Scan for the cell matching the given text and deliver its (X, Y) coordinate at center. 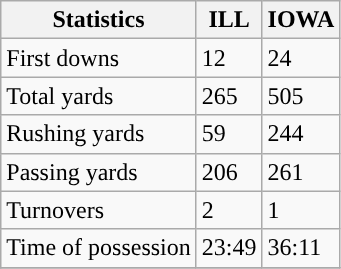
261 (301, 172)
244 (301, 134)
206 (229, 172)
Passing yards (99, 172)
First downs (99, 58)
59 (229, 134)
12 (229, 58)
IOWA (301, 20)
ILL (229, 20)
1 (301, 210)
36:11 (301, 248)
Statistics (99, 20)
23:49 (229, 248)
24 (301, 58)
Turnovers (99, 210)
265 (229, 96)
Total yards (99, 96)
505 (301, 96)
2 (229, 210)
Time of possession (99, 248)
Rushing yards (99, 134)
